Return [x, y] of the center of cell containing provided text 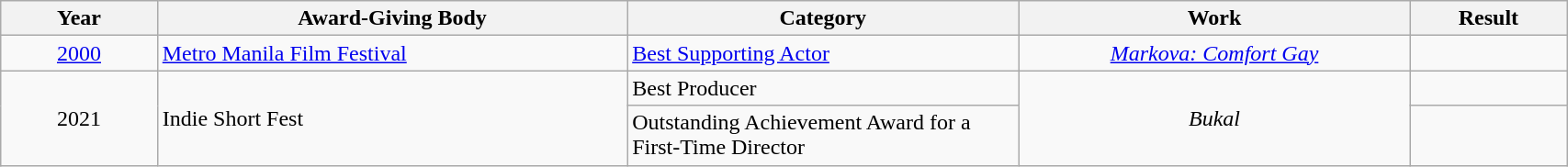
Outstanding Achievement Award for a First-Time Director [823, 136]
Year [79, 18]
Bukal [1214, 117]
Markova: Comfort Gay [1214, 53]
Category [823, 18]
Metro Manila Film Festival [391, 53]
Award-Giving Body [391, 18]
2000 [79, 53]
Best Supporting Actor [823, 53]
Best Producer [823, 88]
Work [1214, 18]
2021 [79, 117]
Result [1488, 18]
Indie Short Fest [391, 117]
